From the cell containing the given text, extract its center point as (X, Y) coordinate. 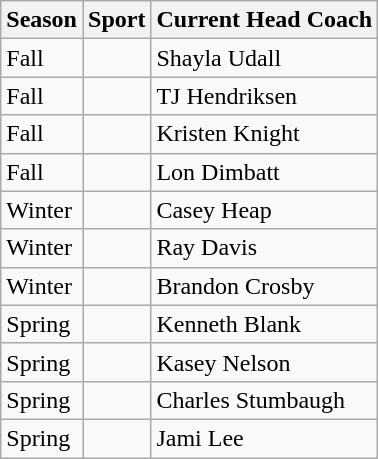
Kenneth Blank (264, 324)
Ray Davis (264, 248)
Charles Stumbaugh (264, 400)
TJ Hendriksen (264, 96)
Lon Dimbatt (264, 172)
Kasey Nelson (264, 362)
Sport (116, 20)
Kristen Knight (264, 134)
Current Head Coach (264, 20)
Casey Heap (264, 210)
Brandon Crosby (264, 286)
Season (42, 20)
Jami Lee (264, 438)
Shayla Udall (264, 58)
